Return [x, y] of the center of cell containing provided text 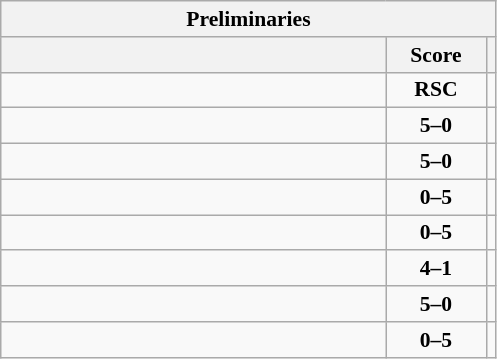
Preliminaries [248, 19]
Score [436, 55]
RSC [436, 90]
4–1 [436, 269]
